Extract the [X, Y] coordinate from the center of the cell holding the provided text.  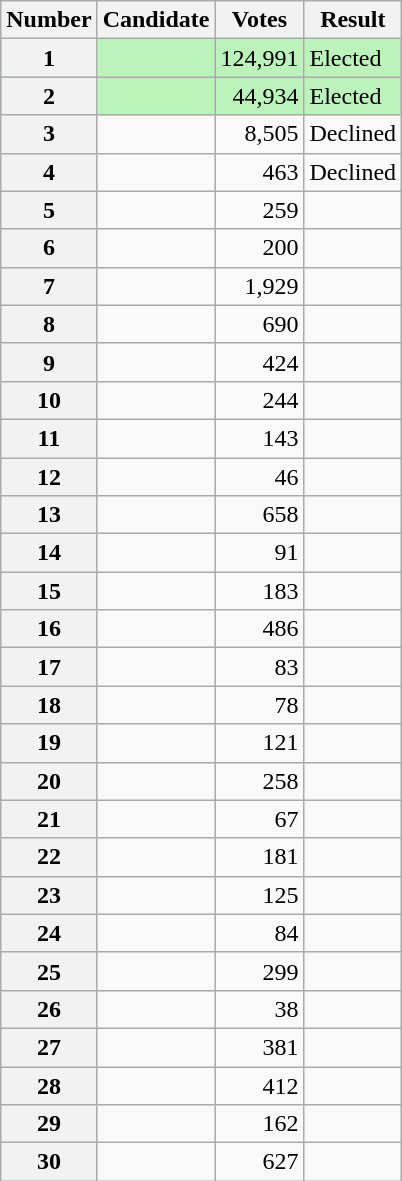
10 [49, 400]
381 [260, 1047]
200 [260, 248]
78 [260, 705]
Votes [260, 20]
Result [353, 20]
24 [49, 933]
29 [49, 1124]
Candidate [156, 20]
124,991 [260, 58]
181 [260, 857]
690 [260, 324]
125 [260, 895]
84 [260, 933]
16 [49, 629]
11 [49, 438]
658 [260, 515]
143 [260, 438]
30 [49, 1162]
4 [49, 172]
7 [49, 286]
412 [260, 1085]
19 [49, 743]
28 [49, 1085]
299 [260, 971]
25 [49, 971]
1,929 [260, 286]
244 [260, 400]
18 [49, 705]
17 [49, 667]
183 [260, 591]
463 [260, 172]
259 [260, 210]
627 [260, 1162]
6 [49, 248]
8,505 [260, 134]
91 [260, 553]
Number [49, 20]
83 [260, 667]
13 [49, 515]
5 [49, 210]
26 [49, 1009]
21 [49, 819]
1 [49, 58]
258 [260, 781]
424 [260, 362]
3 [49, 134]
67 [260, 819]
162 [260, 1124]
121 [260, 743]
12 [49, 477]
9 [49, 362]
38 [260, 1009]
23 [49, 895]
27 [49, 1047]
20 [49, 781]
2 [49, 96]
15 [49, 591]
44,934 [260, 96]
8 [49, 324]
22 [49, 857]
46 [260, 477]
486 [260, 629]
14 [49, 553]
